Extract the [X, Y] coordinate from the center of the cell holding the provided text.  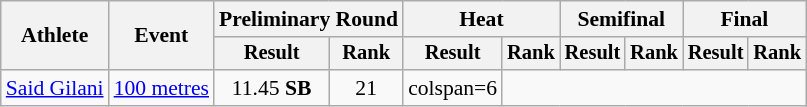
Final [744, 19]
Preliminary Round [308, 19]
Said Gilani [55, 88]
Semifinal [622, 19]
11.45 SB [272, 88]
Heat [482, 19]
100 metres [162, 88]
colspan=6 [452, 88]
Athlete [55, 36]
Event [162, 36]
21 [366, 88]
